For the text-containing cell, return its midpoint in (X, Y) coordinate format. 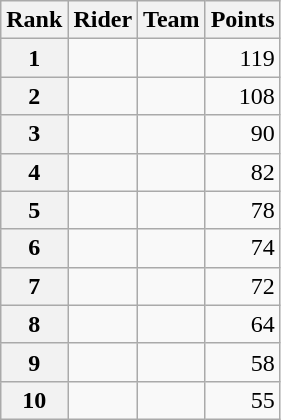
6 (34, 248)
3 (34, 134)
82 (242, 172)
74 (242, 248)
90 (242, 134)
Rank (34, 20)
8 (34, 324)
10 (34, 400)
119 (242, 58)
78 (242, 210)
4 (34, 172)
1 (34, 58)
72 (242, 286)
2 (34, 96)
55 (242, 400)
58 (242, 362)
108 (242, 96)
64 (242, 324)
7 (34, 286)
Team (172, 20)
5 (34, 210)
9 (34, 362)
Points (242, 20)
Rider (103, 20)
